Search for the cell housing the specified text and yield its [x, y] center coordinate. 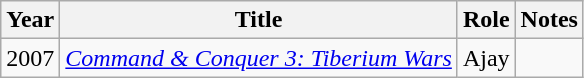
Year [30, 20]
2007 [30, 58]
Title [259, 20]
Ajay [486, 58]
Role [486, 20]
Command & Conquer 3: Tiberium Wars [259, 58]
Notes [549, 20]
